Identify which cell holds the provided text, then report its [x, y] central coordinate. 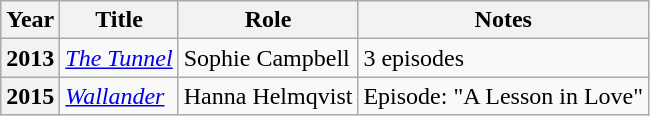
2013 [30, 58]
3 episodes [504, 58]
Hanna Helmqvist [268, 96]
Year [30, 20]
Wallander [119, 96]
The Tunnel [119, 58]
Notes [504, 20]
2015 [30, 96]
Sophie Campbell [268, 58]
Episode: "A Lesson in Love" [504, 96]
Title [119, 20]
Role [268, 20]
